From the cell containing the given text, extract its center point as (X, Y) coordinate. 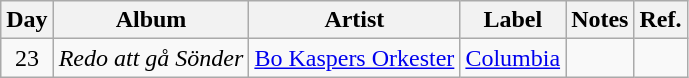
23 (27, 58)
Redo att gå Sönder (151, 58)
Notes (600, 20)
Ref. (660, 20)
Label (513, 20)
Day (27, 20)
Bo Kaspers Orkester (354, 58)
Artist (354, 20)
Album (151, 20)
Columbia (513, 58)
